Pinpoint the cell where the given text exists, returning its (x, y) midpoint coordinate. 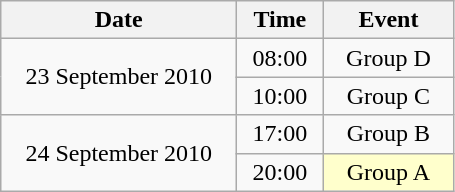
24 September 2010 (119, 153)
10:00 (280, 96)
17:00 (280, 134)
23 September 2010 (119, 77)
Group D (388, 58)
Date (119, 20)
08:00 (280, 58)
Group C (388, 96)
Time (280, 20)
20:00 (280, 172)
Event (388, 20)
Group B (388, 134)
Group A (388, 172)
